Determine the (X, Y) coordinate at the center of the cell enclosing the given text.  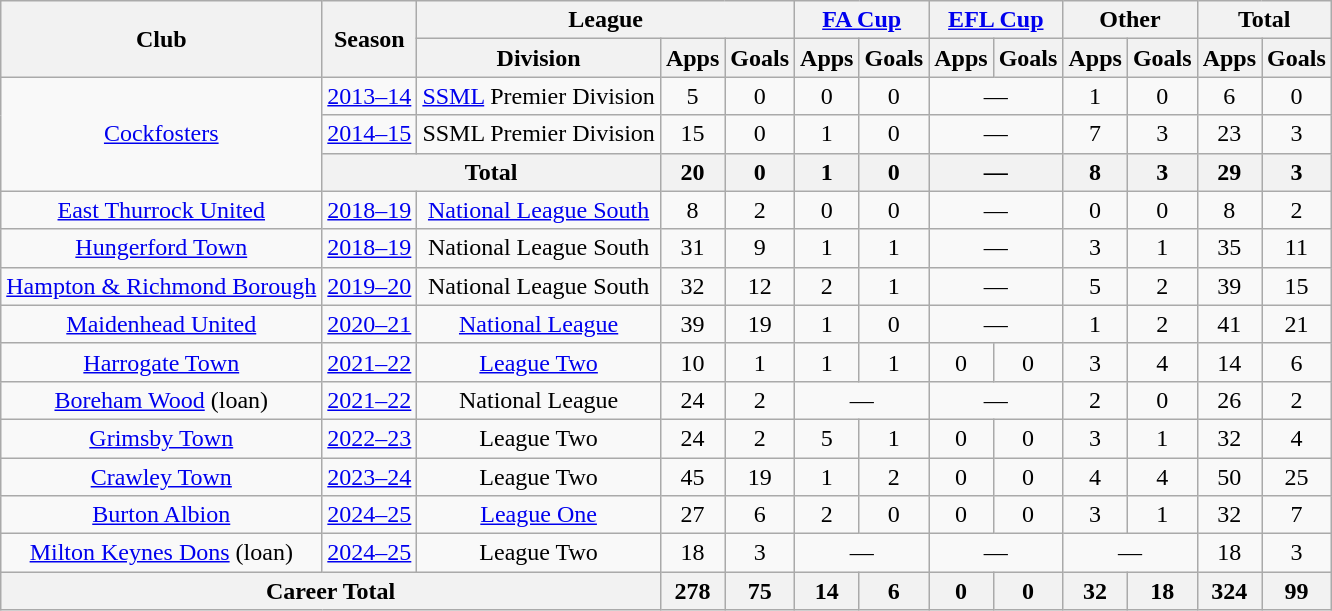
Maidenhead United (162, 324)
Other (1130, 20)
2013–14 (370, 96)
Burton Albion (162, 515)
11 (1297, 248)
35 (1229, 248)
2022–23 (370, 438)
Hampton & Richmond Borough (162, 286)
Division (539, 58)
2023–24 (370, 477)
Career Total (331, 591)
Harrogate Town (162, 362)
23 (1229, 134)
9 (760, 248)
League One (539, 515)
20 (692, 172)
21 (1297, 324)
278 (692, 591)
FA Cup (862, 20)
2014–15 (370, 134)
10 (692, 362)
31 (692, 248)
Milton Keynes Dons (loan) (162, 553)
2019–20 (370, 286)
East Thurrock United (162, 210)
Boreham Wood (loan) (162, 400)
Hungerford Town (162, 248)
50 (1229, 477)
41 (1229, 324)
2020–21 (370, 324)
Season (370, 39)
12 (760, 286)
324 (1229, 591)
45 (692, 477)
27 (692, 515)
75 (760, 591)
EFL Cup (996, 20)
25 (1297, 477)
League (606, 20)
Grimsby Town (162, 438)
Club (162, 39)
29 (1229, 172)
Crawley Town (162, 477)
Cockfosters (162, 134)
26 (1229, 400)
99 (1297, 591)
